Capture the cell that displays the provided text and extract its [X, Y] central coordinate. 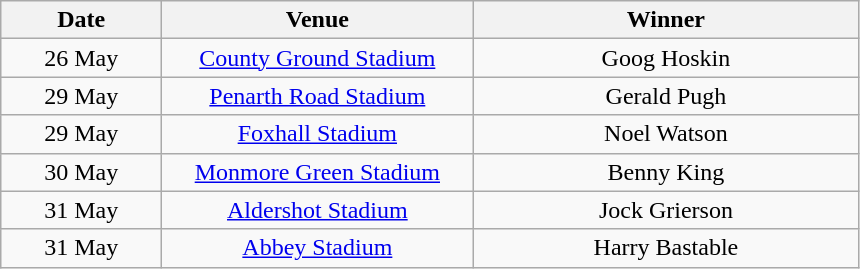
County Ground Stadium [318, 58]
Abbey Stadium [318, 248]
Venue [318, 20]
30 May [82, 172]
Noel Watson [666, 134]
Benny King [666, 172]
Winner [666, 20]
Foxhall Stadium [318, 134]
Aldershot Stadium [318, 210]
Gerald Pugh [666, 96]
Harry Bastable [666, 248]
26 May [82, 58]
Penarth Road Stadium [318, 96]
Date [82, 20]
Monmore Green Stadium [318, 172]
Jock Grierson [666, 210]
Goog Hoskin [666, 58]
